Find where the given text appears and provide that cell's center as (X, Y) coordinate. 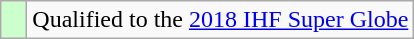
Qualified to the 2018 IHF Super Globe (220, 20)
